Find where the given text appears and provide that cell's center as [x, y] coordinate. 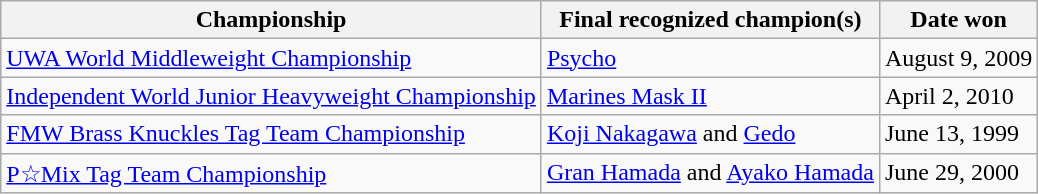
April 2, 2010 [958, 96]
June 29, 2000 [958, 173]
August 9, 2009 [958, 58]
Independent World Junior Heavyweight Championship [272, 96]
UWA World Middleweight Championship [272, 58]
Marines Mask II [710, 96]
Date won [958, 20]
Championship [272, 20]
June 13, 1999 [958, 134]
Psycho [710, 58]
Final recognized champion(s) [710, 20]
FMW Brass Knuckles Tag Team Championship [272, 134]
P☆Mix Tag Team Championship [272, 173]
Koji Nakagawa and Gedo [710, 134]
Gran Hamada and Ayako Hamada [710, 173]
